Detect which cell encompasses the target text, then output its (X, Y) center coordinate. 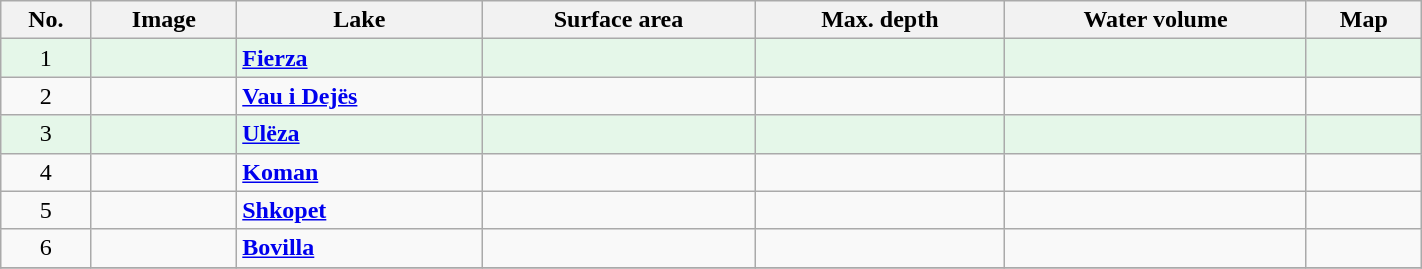
Ulëza (360, 134)
Image (164, 20)
Vau i Dejës (360, 96)
Lake (360, 20)
3 (46, 134)
Max. depth (880, 20)
6 (46, 248)
Map (1364, 20)
Surface area (618, 20)
Shkopet (360, 210)
1 (46, 58)
Water volume (1156, 20)
Bovilla (360, 248)
4 (46, 172)
Fierza (360, 58)
No. (46, 20)
2 (46, 96)
Koman (360, 172)
5 (46, 210)
